Find where the given text appears and provide that cell's center as [x, y] coordinate. 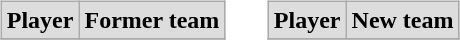
Former team [152, 20]
New team [402, 20]
